Return (x, y) of the center of cell containing provided text 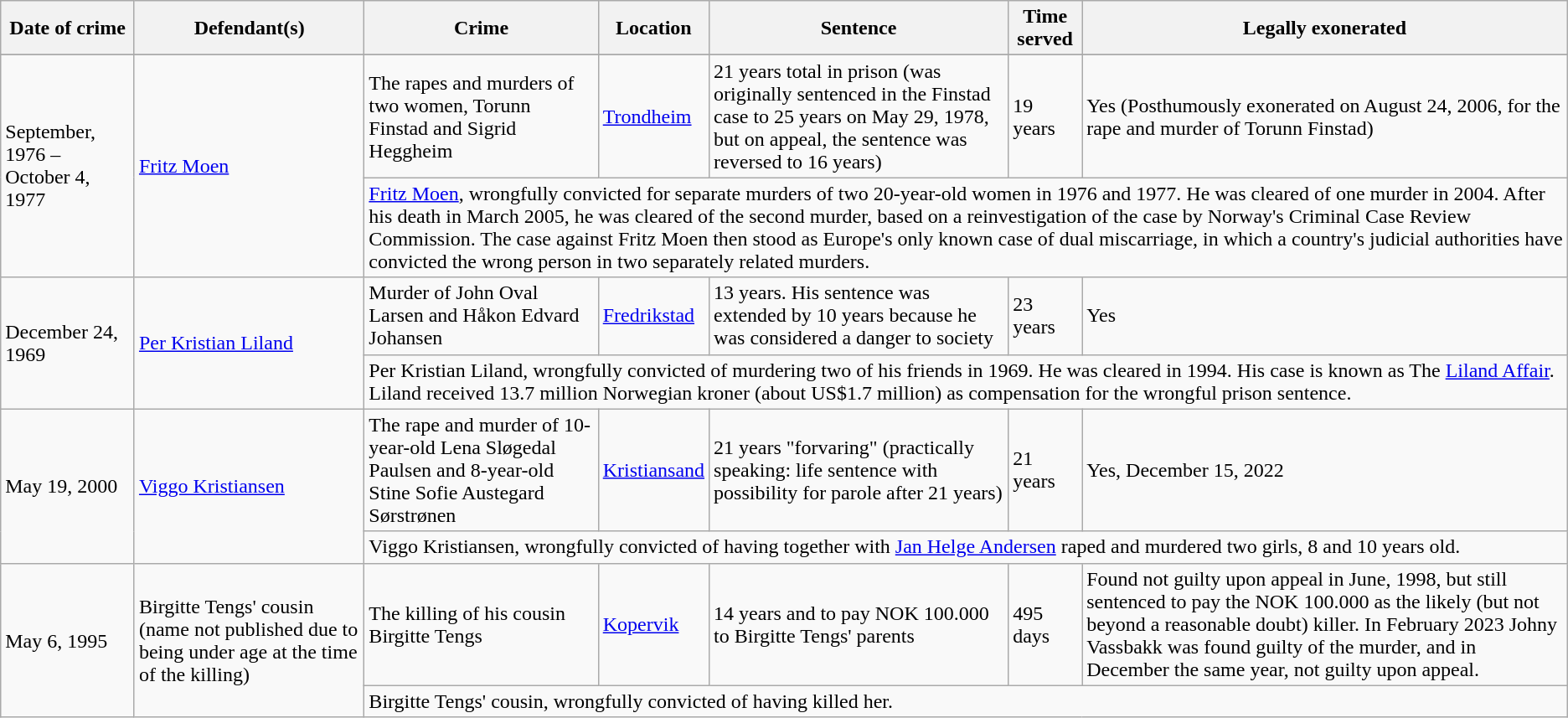
Legally exonerated (1325, 28)
Date of crime (68, 28)
Birgitte Tengs' cousin (name not published due to being under age at the time of the killing) (249, 640)
Kristiansand (653, 470)
Viggo Kristiansen (249, 486)
Murder of John Oval Larsen and Håkon Edvard Johansen (481, 316)
Yes (Posthumously exonerated on August 24, 2006, for the rape and murder of Torunn Finstad) (1325, 116)
The rape and murder of 10-year-old Lena Sløgedal Paulsen and 8-year-old Stine Sofie Austegard Sørstrønen (481, 470)
495 days (1045, 624)
13 years. His sentence was extended by 10 years because he was considered a danger to society (859, 316)
Fredrikstad (653, 316)
23 years (1045, 316)
Defendant(s) (249, 28)
September, 1976 – October 4, 1977 (68, 166)
Sentence (859, 28)
Birgitte Tengs' cousin, wrongfully convicted of having killed her. (966, 701)
Time served (1045, 28)
Kopervik (653, 624)
December 24, 1969 (68, 344)
Location (653, 28)
Crime (481, 28)
Viggo Kristiansen, wrongfully convicted of having together with Jan Helge Andersen raped and murdered two girls, 8 and 10 years old. (966, 547)
Trondheim (653, 116)
Yes, December 15, 2022 (1325, 470)
May 6, 1995 (68, 640)
The rapes and murders of two women, Torunn Finstad and Sigrid Heggheim (481, 116)
Per Kristian Liland (249, 344)
The killing of his cousin Birgitte Tengs (481, 624)
Yes (1325, 316)
14 years and to pay NOK 100.000 to Birgitte Tengs' parents (859, 624)
19 years (1045, 116)
21 years (1045, 470)
May 19, 2000 (68, 486)
21 years "forvaring" (practically speaking: life sentence with possibility for parole after 21 years) (859, 470)
Fritz Moen (249, 166)
